Identify which cell holds the provided text, then report its [x, y] central coordinate. 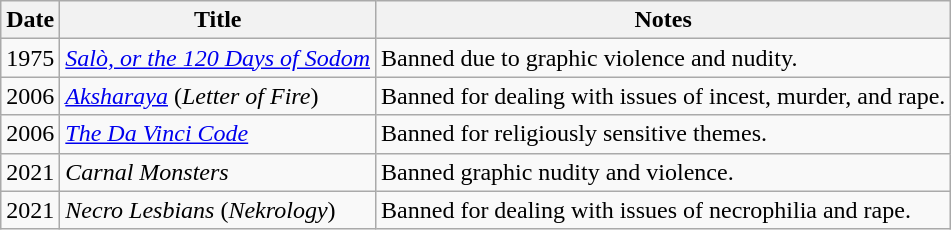
Notes [664, 20]
Banned for dealing with issues of incest, murder, and rape. [664, 96]
Banned for religiously sensitive themes. [664, 134]
1975 [30, 58]
The Da Vinci Code [218, 134]
Banned due to graphic violence and nudity. [664, 58]
Banned for dealing with issues of necrophilia and rape. [664, 210]
Aksharaya (Letter of Fire) [218, 96]
Banned graphic nudity and violence. [664, 172]
Necro Lesbians (Nekrology) [218, 210]
Date [30, 20]
Salò, or the 120 Days of Sodom [218, 58]
Carnal Monsters [218, 172]
Title [218, 20]
